Extract the (X, Y) coordinate from the center of the cell holding the provided text.  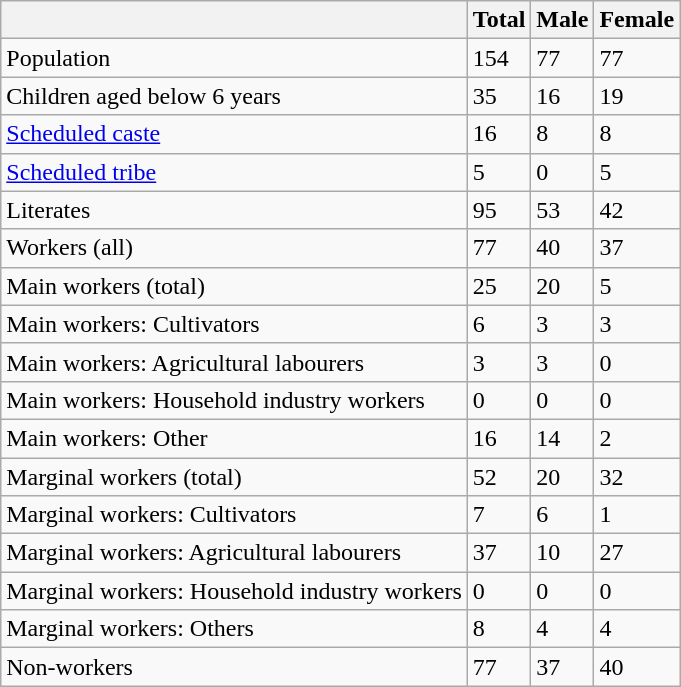
Literates (234, 210)
Female (637, 20)
Main workers: Other (234, 438)
Workers (all) (234, 248)
35 (499, 96)
Main workers: Cultivators (234, 324)
95 (499, 210)
Marginal workers: Others (234, 629)
Marginal workers: Cultivators (234, 515)
Main workers: Agricultural labourers (234, 362)
19 (637, 96)
Male (562, 20)
1 (637, 515)
53 (562, 210)
Marginal workers: Household industry workers (234, 591)
Main workers (total) (234, 286)
32 (637, 477)
Scheduled caste (234, 134)
10 (562, 553)
2 (637, 438)
Marginal workers (total) (234, 477)
Marginal workers: Agricultural labourers (234, 553)
7 (499, 515)
Children aged below 6 years (234, 96)
Population (234, 58)
27 (637, 553)
Total (499, 20)
Scheduled tribe (234, 172)
25 (499, 286)
Non-workers (234, 667)
52 (499, 477)
14 (562, 438)
42 (637, 210)
154 (499, 58)
Main workers: Household industry workers (234, 400)
